Extract the (x, y) coordinate from the center of the cell holding the provided text.  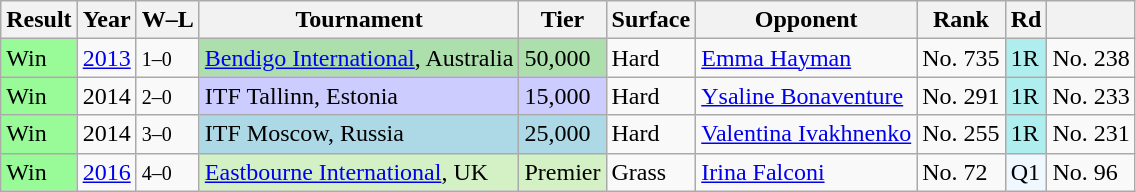
Surface (651, 20)
Premier (562, 172)
No. 233 (1091, 96)
Rank (961, 20)
Ysaline Bonaventure (806, 96)
4–0 (168, 172)
15,000 (562, 96)
No. 72 (961, 172)
W–L (168, 20)
No. 238 (1091, 58)
Tournament (359, 20)
Year (106, 20)
2016 (106, 172)
Q1 (1026, 172)
Rd (1026, 20)
ITF Moscow, Russia (359, 134)
Valentina Ivakhnenko (806, 134)
Irina Falconi (806, 172)
No. 255 (961, 134)
Emma Hayman (806, 58)
Result (39, 20)
No. 291 (961, 96)
No. 735 (961, 58)
Bendigo International, Australia (359, 58)
1–0 (168, 58)
Grass (651, 172)
3–0 (168, 134)
No. 96 (1091, 172)
Tier (562, 20)
50,000 (562, 58)
2013 (106, 58)
Opponent (806, 20)
25,000 (562, 134)
Eastbourne International, UK (359, 172)
ITF Tallinn, Estonia (359, 96)
No. 231 (1091, 134)
2–0 (168, 96)
